Detect which cell encompasses the target text, then output its [X, Y] center coordinate. 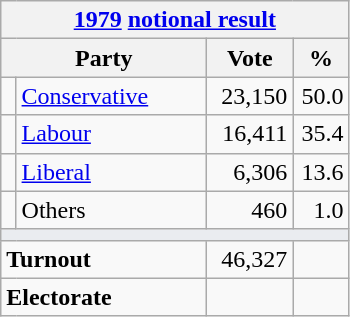
35.4 [321, 134]
13.6 [321, 172]
% [321, 58]
Liberal [112, 172]
1979 notional result [175, 20]
1.0 [321, 210]
23,150 [250, 96]
6,306 [250, 172]
Others [112, 210]
Labour [112, 134]
50.0 [321, 96]
Conservative [112, 96]
Vote [250, 58]
Turnout [104, 259]
46,327 [250, 259]
Party [104, 58]
16,411 [250, 134]
460 [250, 210]
Electorate [104, 297]
